From the cell containing the given text, extract its center point as (x, y) coordinate. 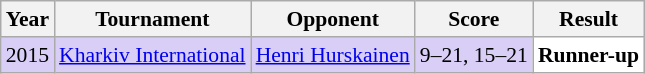
Kharkiv International (152, 55)
Runner-up (588, 55)
Year (28, 19)
Henri Hurskainen (333, 55)
Tournament (152, 19)
2015 (28, 55)
Result (588, 19)
Opponent (333, 19)
Score (474, 19)
9–21, 15–21 (474, 55)
